Identify which cell holds the provided text, then report its [x, y] central coordinate. 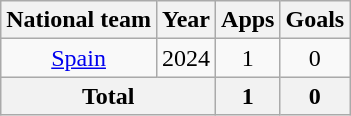
2024 [186, 58]
Apps [248, 20]
Goals [315, 20]
Spain [79, 58]
National team [79, 20]
Total [108, 96]
Year [186, 20]
